Find where the given text appears and provide that cell's center as [X, Y] coordinate. 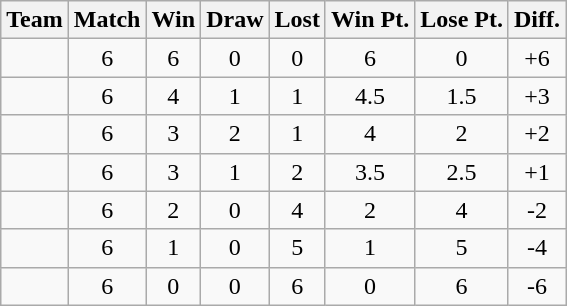
Diff. [536, 20]
4.5 [370, 96]
3.5 [370, 172]
+1 [536, 172]
Lose Pt. [462, 20]
1.5 [462, 96]
-2 [536, 210]
-4 [536, 248]
2.5 [462, 172]
+2 [536, 134]
+6 [536, 58]
Match [107, 20]
Win [174, 20]
+3 [536, 96]
-6 [536, 286]
Team [35, 20]
Lost [297, 20]
Win Pt. [370, 20]
Draw [235, 20]
